Locate the cell with the specified text and output its (X, Y) center coordinate. 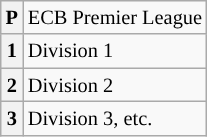
Division 1 (115, 51)
Division 3, etc. (115, 118)
1 (12, 51)
2 (12, 85)
P (12, 17)
ECB Premier League (115, 17)
3 (12, 118)
Division 2 (115, 85)
